Capture the cell that displays the provided text and extract its (x, y) central coordinate. 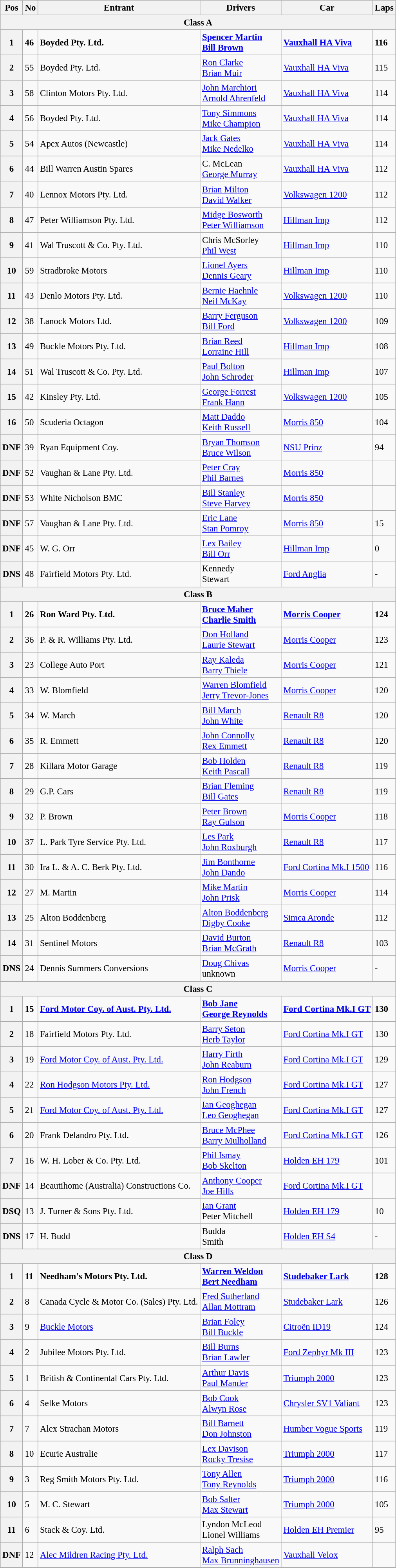
26 (30, 615)
W. H. Lober & Co. Pty. Ltd. (119, 1161)
Clinton Motors Pty. Ltd. (119, 93)
Bob Cook Alwyn Rose (240, 1403)
56 (30, 118)
Pos (12, 8)
Holden EH Premier (327, 1530)
Tony Simmons Mike Champion (240, 118)
Ian Grant Peter Mitchell (240, 1211)
33 (30, 691)
41 (30, 245)
Ford Zephyr Mk III (327, 1353)
59 (30, 270)
Peter Cray Phil Barnes (240, 473)
Bob Salter Max Stewart (240, 1504)
51 (30, 372)
118 (384, 817)
Arthur Davis Paul Mander (240, 1378)
Reg Smith Motors Pty. Ltd. (119, 1479)
Bill Stanley Steve Harvey (240, 498)
39 (30, 448)
34 (30, 716)
21 (30, 1110)
35 (30, 741)
54 (30, 143)
58 (30, 93)
Brian Foley Bill Buckle (240, 1327)
British & Continental Cars Pty. Ltd. (119, 1378)
Alec Mildren Racing Pty. Ltd. (119, 1555)
129 (384, 1059)
23 (30, 665)
Barry Seton Herb Taylor (240, 1034)
109 (384, 321)
53 (30, 498)
Class D (198, 1256)
Anthony Cooper Joe Hills (240, 1186)
Needham's Motors Pty. Ltd. (119, 1277)
Beautihome (Australia) Constructions Co. (119, 1186)
107 (384, 372)
Peter Brown Ray Gulson (240, 817)
30 (30, 868)
Ron Hodgson John French (240, 1085)
101 (384, 1161)
Entrant (119, 8)
George Forrest Frank Hann (240, 397)
29 (30, 792)
Alton Boddenberg Digby Cooke (240, 918)
John Marchiori Arnold Ahrenfeld (240, 93)
Brian Milton David Walker (240, 194)
Scuderia Octagon (119, 422)
0 (384, 549)
Brian Fleming Bill Gates (240, 792)
Car (327, 8)
49 (30, 346)
128 (384, 1277)
Harry Firth John Reaburn (240, 1059)
Ira L. & A. C. Berk Pty. Ltd. (119, 868)
Citroën ID19 (327, 1327)
Bruce Maher Charlie Smith (240, 615)
36 (30, 640)
115 (384, 68)
103 (384, 943)
W. Blomfield (119, 691)
43 (30, 295)
College Auto Port (119, 665)
Matt Daddo Keith Russell (240, 422)
25 (30, 918)
Chris McSorley Phil West (240, 245)
Stradbroke Motors (119, 270)
31 (30, 943)
Budda Smith (240, 1237)
Paul Bolton John Schroder (240, 372)
Class B (198, 594)
Mike Martin John Prisk (240, 893)
Alex Strachan Motors (119, 1428)
Kennedy Stewart (240, 575)
104 (384, 422)
L. Park Tyre Service Pty. Ltd. (119, 842)
Bill Barnett Don Johnston (240, 1428)
J. Turner & Sons Pty. Ltd. (119, 1211)
Dennis Summers Conversions (119, 969)
37 (30, 842)
Lex Bailey Bill Orr (240, 549)
46 (30, 42)
Buckle Motors Pty. Ltd. (119, 346)
Phil Ismay Bob Skelton (240, 1161)
Ford Anglia (327, 575)
Class A (198, 23)
40 (30, 194)
Bryan Thomson Bruce Wilson (240, 448)
Lyndon McLeod Lionel Williams (240, 1530)
Lex Davison Rocky Tresise (240, 1454)
NSU Prinz (327, 448)
Kinsley Pty. Ltd. (119, 397)
Fred Sutherland Allan Mottram (240, 1302)
Stack & Coy. Ltd. (119, 1530)
55 (30, 68)
Bob Holden Keith Pascall (240, 766)
Peter Williamson Pty. Ltd. (119, 219)
H. Budd (119, 1237)
57 (30, 524)
Brian Reed Lorraine Hill (240, 346)
Ron Clarke Brian Muir (240, 68)
19 (30, 1059)
M. C. Stewart (119, 1504)
P. Brown (119, 817)
Warren Blomfield Jerry Trevor-Jones (240, 691)
108 (384, 346)
P. & R. Williams Pty. Ltd. (119, 640)
M. Martin (119, 893)
Midge Bosworth Peter Williamson (240, 219)
Apex Autos (Newcastle) (119, 143)
Bill March John White (240, 716)
121 (384, 665)
Ron Hodgson Motors Pty. Ltd. (119, 1085)
Selke Motors (119, 1403)
Ford Cortina Mk.I 1500 (327, 868)
Drivers (240, 8)
Holden EH S4 (327, 1237)
Les Park John Roxburgh (240, 842)
Laps (384, 8)
Chrysler SV1 Valiant (327, 1403)
Doug Chivas unknown (240, 969)
Canada Cycle & Motor Co. (Sales) Pty. Ltd. (119, 1302)
Barry Ferguson Bill Ford (240, 321)
Tony Allen Tony Reynolds (240, 1479)
17 (30, 1237)
Vauxhall Velox (327, 1555)
C. McLean George Murray (240, 169)
Don Holland Laurie Stewart (240, 640)
94 (384, 448)
Humber Vogue Sports (327, 1428)
W. March (119, 716)
John Connolly Rex Emmett (240, 741)
24 (30, 969)
Bill Warren Austin Spares (119, 169)
32 (30, 817)
Ralph Sach Max Brunninghausen (240, 1555)
Bill Burns Brian Lawler (240, 1353)
Frank Delandro Pty. Ltd. (119, 1135)
Ecurie Australie (119, 1454)
22 (30, 1085)
18 (30, 1034)
David Burton Brian McGrath (240, 943)
95 (384, 1530)
Lennox Motors Pty. Ltd. (119, 194)
27 (30, 893)
48 (30, 575)
Bruce McPhee Barry Mulholland (240, 1135)
42 (30, 397)
28 (30, 766)
Bernie Haehnle Neil McKay (240, 295)
No (30, 8)
Eric Lane Stan Pomroy (240, 524)
Buckle Motors (119, 1327)
Lionel Ayers Dennis Geary (240, 270)
Ryan Equipment Coy. (119, 448)
45 (30, 549)
White Nicholson BMC (119, 498)
Spencer Martin Bill Brown (240, 42)
Warren Weldon Bert Needham (240, 1277)
Bob Jane George Reynolds (240, 1009)
Jim Bonthorne John Dando (240, 868)
W. G. Orr (119, 549)
Sentinel Motors (119, 943)
Ray Kaleda Barry Thiele (240, 665)
R. Emmett (119, 741)
38 (30, 321)
Killara Motor Garage (119, 766)
44 (30, 169)
Lanock Motors Ltd. (119, 321)
Simca Aronde (327, 918)
Ian Geoghegan Leo Geoghegan (240, 1110)
Denlo Motors Pty. Ltd. (119, 295)
Jubilee Motors Pty. Ltd. (119, 1353)
G.P. Cars (119, 792)
Ron Ward Pty. Ltd. (119, 615)
47 (30, 219)
50 (30, 422)
52 (30, 473)
Jack Gates Mike Nedelko (240, 143)
Class C (198, 989)
20 (30, 1135)
Alton Boddenberg (119, 918)
DSQ (12, 1211)
